Determine the [x, y] coordinate at the center of the cell enclosing the given text.  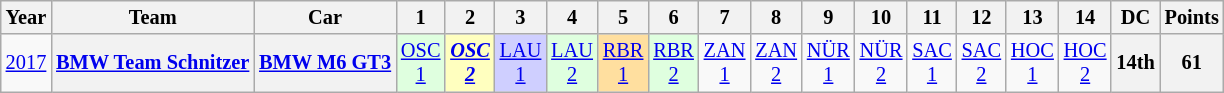
DC [1135, 17]
HOC2 [1086, 63]
RBR1 [623, 63]
ZAN1 [725, 63]
7 [725, 17]
OSC1 [420, 63]
14 [1086, 17]
LAU1 [521, 63]
6 [673, 17]
3 [521, 17]
BMW Team Schnitzer [152, 63]
2017 [26, 63]
11 [932, 17]
Car [325, 17]
ZAN2 [776, 63]
NÜR2 [882, 63]
NÜR1 [828, 63]
1 [420, 17]
Points [1192, 17]
OSC2 [470, 63]
SAC2 [982, 63]
SAC1 [932, 63]
13 [1032, 17]
8 [776, 17]
RBR2 [673, 63]
4 [572, 17]
12 [982, 17]
HOC1 [1032, 63]
BMW M6 GT3 [325, 63]
LAU2 [572, 63]
14th [1135, 63]
Team [152, 17]
5 [623, 17]
10 [882, 17]
2 [470, 17]
9 [828, 17]
61 [1192, 63]
Year [26, 17]
